Return [X, Y] of the center of cell containing provided text 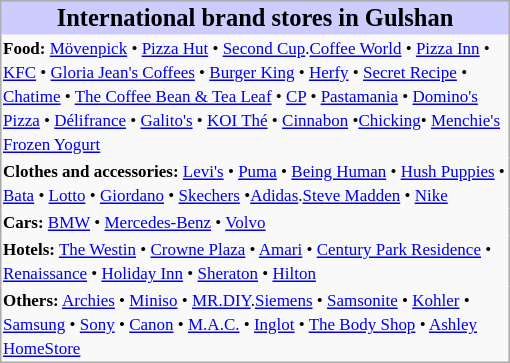
Clothes and accessories: Levi's • Puma • Being Human • Hush Puppies • Bata • Lotto • Giordano • Skechers •Adidas.Steve Madden • Nike [255, 182]
Others: Archies • Miniso • MR.DIY.Siemens • Samsonite • Kohler • Samsung • Sony • Canon • M.A.C. • Inglot • The Body Shop • Ashley HomeStore [255, 324]
Cars: BMW • Mercedes-Benz • Volvo [255, 222]
Hotels: The Westin • Crowne Plaza • Amari • Century Park Residence • Renaissance • Holiday Inn • Sheraton • Hilton [255, 260]
International brand stores in Gulshan [255, 17]
